Locate the cell with the specified text and output its (X, Y) center coordinate. 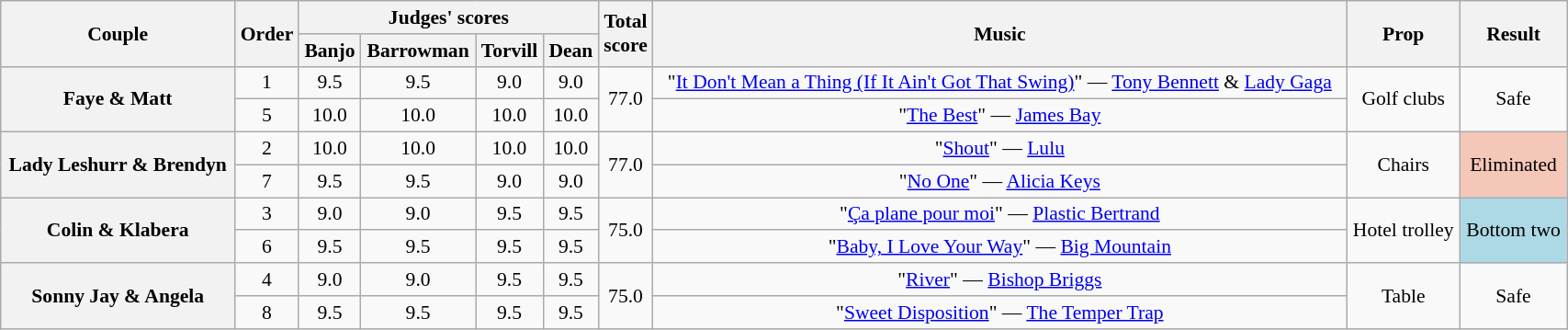
"Baby, I Love Your Way" — Big Mountain (999, 247)
Couple (118, 33)
Eliminated (1513, 165)
1 (267, 83)
"Ça plane pour moi" — Plastic Bertrand (999, 214)
Totalscore (625, 33)
Golf clubs (1404, 99)
Order (267, 33)
Music (999, 33)
"It Don't Mean a Thing (If It Ain't Got That Swing)" — Tony Bennett & Lady Gaga (999, 83)
Table (1404, 296)
5 (267, 116)
Judges' scores (448, 17)
Sonny Jay & Angela (118, 296)
8 (267, 313)
"Shout" — Lulu (999, 149)
Prop (1404, 33)
Lady Leshurr & Brendyn (118, 165)
Result (1513, 33)
7 (267, 181)
4 (267, 279)
Hotel trolley (1404, 230)
"The Best" — James Bay (999, 116)
Chairs (1404, 165)
"River" — Bishop Briggs (999, 279)
Bottom two (1513, 230)
"Sweet Disposition" — The Temper Trap (999, 313)
Faye & Matt (118, 99)
2 (267, 149)
"No One" — Alicia Keys (999, 181)
Colin & Klabera (118, 230)
Dean (570, 51)
3 (267, 214)
Barrowman (419, 51)
6 (267, 247)
Torvill (510, 51)
Banjo (329, 51)
